Identify which cell holds the provided text, then report its [x, y] central coordinate. 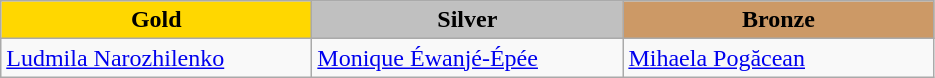
Gold [156, 20]
Silver [468, 20]
Monique Éwanjé-Épée [468, 58]
Mihaela Pogăcean [778, 58]
Ludmila Narozhilenko [156, 58]
Bronze [778, 20]
